Determine the [X, Y] coordinate at the center of the cell enclosing the given text.  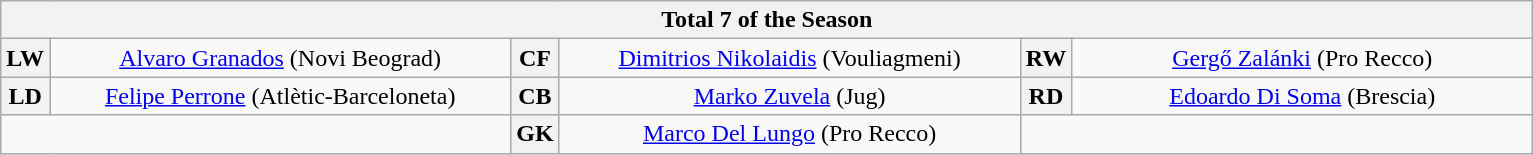
LD [26, 96]
Total 7 of the Season [767, 20]
GK [535, 134]
LW [26, 58]
Marco Del Lungo (Pro Recco) [790, 134]
Gergő Zalánki (Pro Recco) [1302, 58]
CF [535, 58]
Alvaro Granados (Novi Beograd) [280, 58]
Dimitrios Nikolaidis (Vouliagmeni) [790, 58]
CB [535, 96]
Edoardo Di Soma (Brescia) [1302, 96]
Felipe Perrone (Atlètic-Barceloneta) [280, 96]
RW [1046, 58]
RD [1046, 96]
Marko Zuvela (Jug) [790, 96]
